Identify which cell holds the provided text, then report its [x, y] central coordinate. 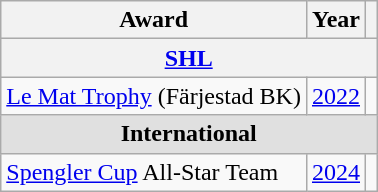
Spengler Cup All-Star Team [154, 172]
Le Mat Trophy (Färjestad BK) [154, 96]
2022 [336, 96]
2024 [336, 172]
SHL [189, 58]
Year [336, 20]
Award [154, 20]
International [189, 134]
